Pinpoint the cell where the given text exists, returning its (X, Y) midpoint coordinate. 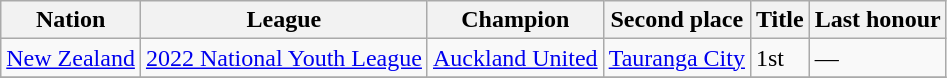
— (878, 58)
League (284, 20)
Last honour (878, 20)
Auckland United (515, 58)
Nation (71, 20)
1st (780, 58)
Second place (676, 20)
New Zealand (71, 58)
Title (780, 20)
Champion (515, 20)
Tauranga City (676, 58)
2022 National Youth League (284, 58)
